Extract the [X, Y] coordinate from the center of the cell holding the provided text.  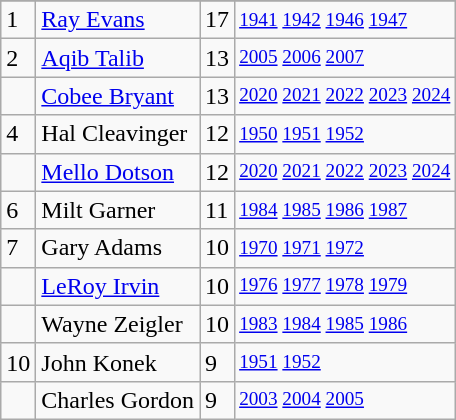
Mello Dotson [118, 172]
Hal Cleavinger [118, 134]
John Konek [118, 362]
7 [18, 248]
Charles Gordon [118, 400]
1 [18, 20]
1983 1984 1985 1986 [345, 324]
1976 1977 1978 1979 [345, 286]
Aqib Talib [118, 58]
1941 1942 1946 1947 [345, 20]
6 [18, 210]
Gary Adams [118, 248]
Wayne Zeigler [118, 324]
2 [18, 58]
Ray Evans [118, 20]
1951 1952 [345, 362]
1950 1951 1952 [345, 134]
1984 1985 1986 1987 [345, 210]
17 [218, 20]
2005 2006 2007 [345, 58]
Cobee Bryant [118, 96]
1970 1971 1972 [345, 248]
LeRoy Irvin [118, 286]
4 [18, 134]
2003 2004 2005 [345, 400]
11 [218, 210]
Milt Garner [118, 210]
